For the text-containing cell, return its midpoint in [X, Y] coordinate format. 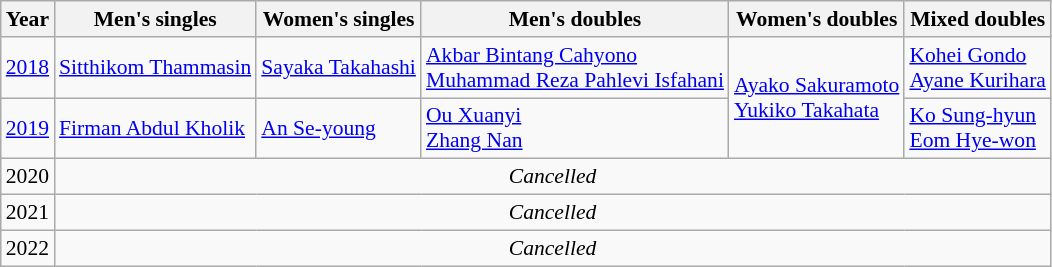
Sayaka Takahashi [338, 68]
Sitthikom Thammasin [155, 68]
2022 [28, 248]
Akbar Bintang Cahyono Muhammad Reza Pahlevi Isfahani [575, 68]
An Se-young [338, 128]
Women's singles [338, 19]
Kohei Gondo Ayane Kurihara [978, 68]
Ou Xuanyi Zhang Nan [575, 128]
Mixed doubles [978, 19]
Ko Sung-hyun Eom Hye-won [978, 128]
Women's doubles [816, 19]
Ayako Sakuramoto Yukiko Takahata [816, 98]
2018 [28, 68]
2019 [28, 128]
Men's doubles [575, 19]
2020 [28, 177]
Firman Abdul Kholik [155, 128]
Men's singles [155, 19]
Year [28, 19]
2021 [28, 213]
